Scan for the cell matching the given text and deliver its (X, Y) coordinate at center. 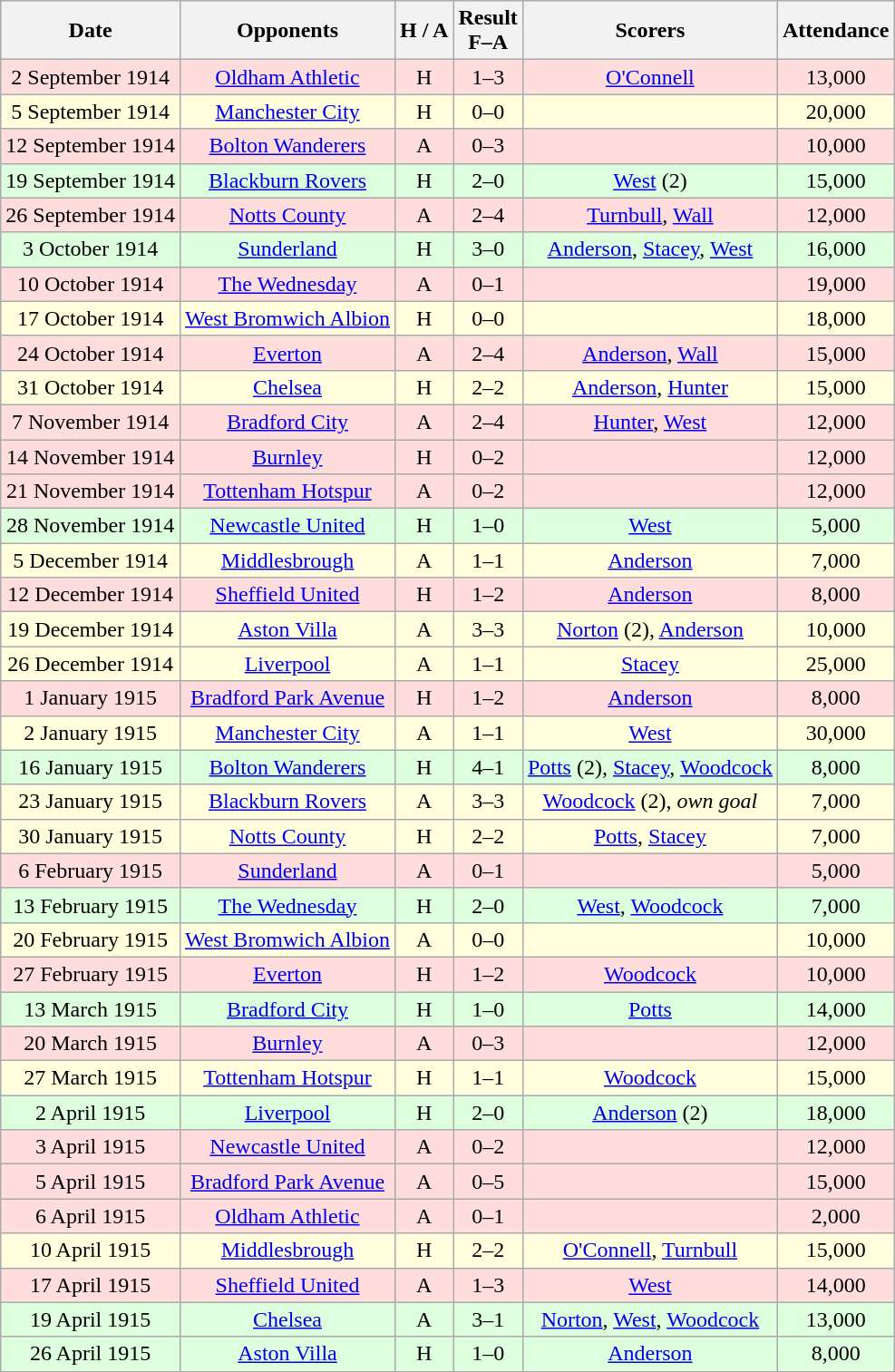
4–1 (488, 767)
30 January 1915 (91, 836)
Woodcock (2), own goal (649, 802)
ResultF–A (488, 31)
6 April 1915 (91, 1216)
2 January 1915 (91, 733)
21 November 1914 (91, 491)
31 October 1914 (91, 387)
West, Woodcock (649, 905)
3–1 (488, 1319)
7 November 1914 (91, 422)
13 March 1915 (91, 1009)
Anderson, Hunter (649, 387)
10 October 1914 (91, 284)
27 March 1915 (91, 1078)
Hunter, West (649, 422)
12 September 1914 (91, 146)
3 October 1914 (91, 249)
5 September 1914 (91, 112)
23 January 1915 (91, 802)
12 December 1914 (91, 595)
5 December 1914 (91, 560)
26 September 1914 (91, 215)
Stacey (649, 664)
6 February 1915 (91, 871)
Potts, Stacey (649, 836)
10 April 1915 (91, 1250)
20 March 1915 (91, 1044)
Potts (2), Stacey, Woodcock (649, 767)
2 April 1915 (91, 1113)
28 November 1914 (91, 526)
5 April 1915 (91, 1182)
19 September 1914 (91, 180)
H / A (424, 31)
West (2) (649, 180)
Potts (649, 1009)
14 November 1914 (91, 456)
19,000 (835, 284)
Anderson, Wall (649, 353)
Norton, West, Woodcock (649, 1319)
27 February 1915 (91, 974)
Opponents (287, 31)
20,000 (835, 112)
Norton (2), Anderson (649, 629)
30,000 (835, 733)
26 December 1914 (91, 664)
O'Connell, Turnbull (649, 1250)
Attendance (835, 31)
Date (91, 31)
19 December 1914 (91, 629)
17 April 1915 (91, 1285)
Scorers (649, 31)
O'Connell (649, 77)
Anderson (2) (649, 1113)
20 February 1915 (91, 939)
Anderson, Stacey, West (649, 249)
2,000 (835, 1216)
3 April 1915 (91, 1147)
16,000 (835, 249)
2 September 1914 (91, 77)
19 April 1915 (91, 1319)
16 January 1915 (91, 767)
3–0 (488, 249)
26 April 1915 (91, 1354)
1 January 1915 (91, 698)
13 February 1915 (91, 905)
17 October 1914 (91, 318)
Turnbull, Wall (649, 215)
24 October 1914 (91, 353)
25,000 (835, 664)
0–5 (488, 1182)
